Identify which cell holds the provided text, then report its (x, y) central coordinate. 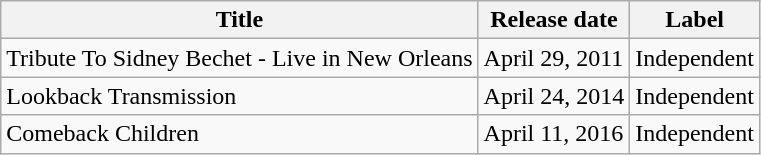
Label (695, 20)
Comeback Children (240, 134)
Title (240, 20)
Lookback Transmission (240, 96)
April 24, 2014 (554, 96)
Release date (554, 20)
April 11, 2016 (554, 134)
April 29, 2011 (554, 58)
Tribute To Sidney Bechet - Live in New Orleans (240, 58)
